Return [X, Y] of the center of cell containing provided text 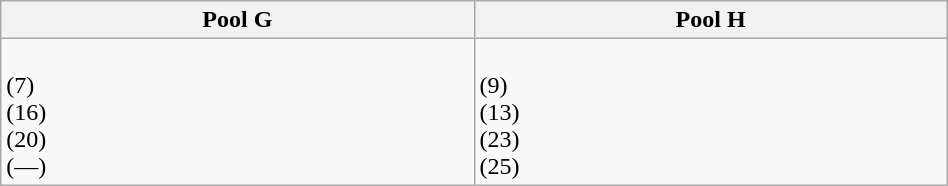
Pool H [710, 20]
Pool G [238, 20]
(7) (16) (20) (—) [238, 112]
(9) (13) (23) (25) [710, 112]
